Capture the cell that displays the provided text and extract its (X, Y) central coordinate. 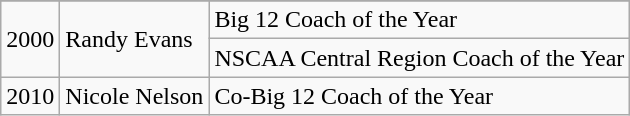
2000 (30, 39)
Randy Evans (134, 39)
Nicole Nelson (134, 96)
NSCAA Central Region Coach of the Year (420, 58)
Co-Big 12 Coach of the Year (420, 96)
2010 (30, 96)
Big 12 Coach of the Year (420, 20)
